Output the (x, y) coordinate of the center of the cell containing the given text.  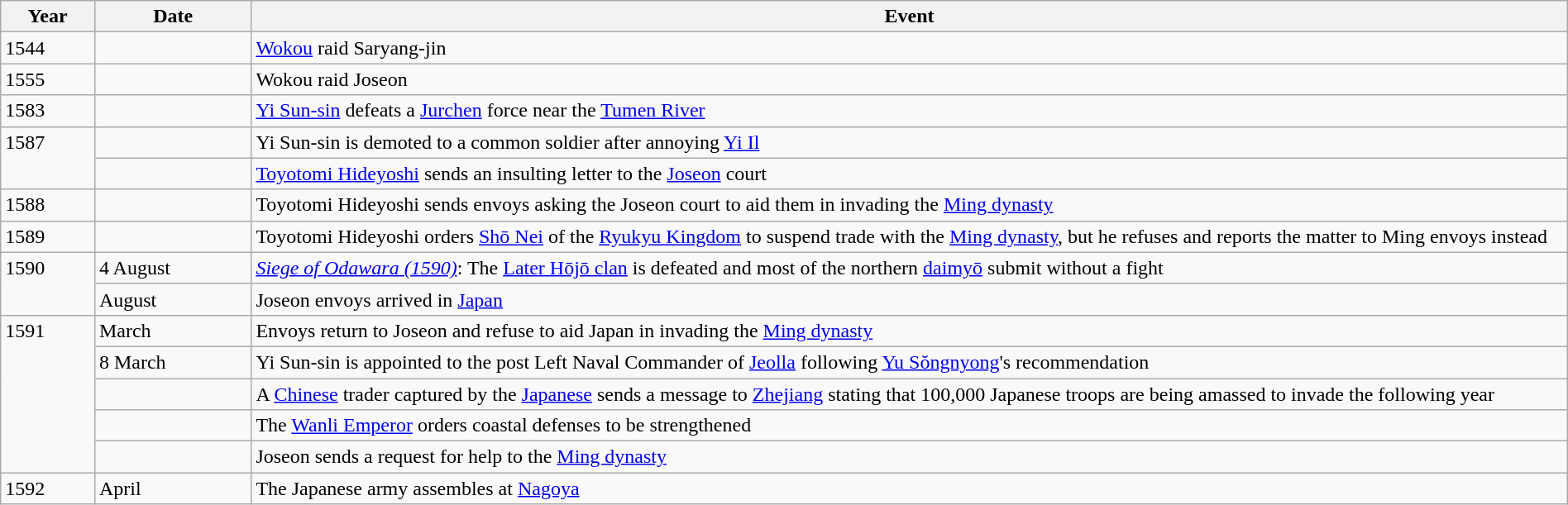
Date (172, 17)
The Japanese army assembles at Nagoya (910, 488)
8 March (172, 362)
Toyotomi Hideyoshi sends envoys asking the Joseon court to aid them in invading the Ming dynasty (910, 205)
Wokou raid Saryang-jin (910, 48)
1592 (48, 488)
1544 (48, 48)
Joseon envoys arrived in Japan (910, 299)
1588 (48, 205)
August (172, 299)
4 August (172, 268)
Year (48, 17)
Siege of Odawara (1590): The Later Hōjō clan is defeated and most of the northern daimyō submit without a fight (910, 268)
April (172, 488)
Yi Sun-sin defeats a Jurchen force near the Tumen River (910, 111)
Joseon sends a request for help to the Ming dynasty (910, 457)
March (172, 331)
1590 (48, 283)
Envoys return to Joseon and refuse to aid Japan in invading the Ming dynasty (910, 331)
Toyotomi Hideyoshi sends an insulting letter to the Joseon court (910, 174)
The Wanli Emperor orders coastal defenses to be strengthened (910, 426)
Yi Sun-sin is demoted to a common soldier after annoying Yi Il (910, 142)
1587 (48, 158)
Event (910, 17)
1583 (48, 111)
1591 (48, 393)
1589 (48, 236)
1555 (48, 79)
Wokou raid Joseon (910, 79)
Yi Sun-sin is appointed to the post Left Naval Commander of Jeolla following Yu Sŏngnyong's recommendation (910, 362)
